Find where the given text appears and provide that cell's center as [x, y] coordinate. 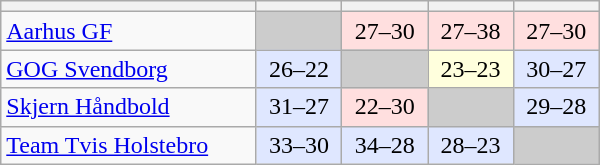
Aarhus GF [128, 31]
34–28 [385, 145]
31–27 [299, 107]
30–27 [556, 69]
Skjern Håndbold [128, 107]
33–30 [299, 145]
22–30 [385, 107]
27–38 [471, 31]
Team Tvis Holstebro [128, 145]
29–28 [556, 107]
23–23 [471, 69]
GOG Svendborg [128, 69]
26–22 [299, 69]
28–23 [471, 145]
